Search for the cell housing the specified text and yield its [X, Y] center coordinate. 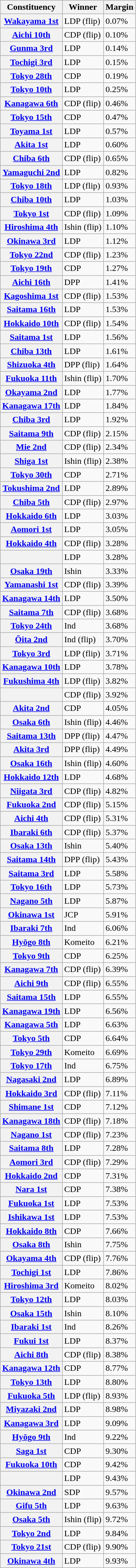
Osaka 13th [31, 846]
4.46% [119, 722]
Chiba 13th [31, 351]
Hyōgo 8th [31, 942]
7.11% [119, 1093]
0.57% [119, 131]
Wakayama 1st [31, 21]
Saitama 15th [31, 997]
1.09% [119, 213]
Tokyo 13th [31, 1382]
3.70% [119, 640]
Okayama 4th [31, 1258]
6.25% [119, 956]
7.38% [119, 1189]
Hiroshima 4th [31, 227]
Chiba 6th [31, 158]
5.40% [119, 846]
Ibaraki 6th [31, 832]
Hokkaido 6th [31, 516]
8.98% [119, 1409]
Ibaraki 1st [31, 1327]
7.28% [119, 1148]
0.47% [119, 117]
Yamanashi 1st [31, 584]
0.10% [119, 35]
Kanagawa 12th [31, 1368]
9.72% [119, 1520]
7.75% [119, 1244]
Aichi 10th [31, 35]
3.92% [119, 695]
Tokyo 15th [31, 117]
Nagano 5th [31, 901]
9.90% [119, 1547]
Nagasaki 2nd [31, 1080]
8.80% [119, 1382]
DPP [83, 282]
1.27% [119, 268]
Aichi 4th [31, 818]
Osaka 6th [31, 722]
9.30% [119, 1451]
Osaka 8th [31, 1244]
Tokyo 1st [31, 213]
Tokyo 21st [31, 1547]
0.65% [119, 158]
7.12% [119, 1107]
Kanagawa 5th [31, 1024]
1.23% [119, 255]
9.63% [119, 1506]
Mie 2nd [31, 447]
Aomori 3rd [31, 1162]
Winner [83, 7]
Saitama 1st [31, 337]
3.82% [119, 681]
Ibaraki 7th [31, 928]
Tokyo 30th [31, 475]
Kanagawa 14th [31, 598]
Fukuoka 5th [31, 1396]
Chiba 10th [31, 200]
4.82% [119, 791]
4.68% [119, 777]
2.97% [119, 502]
7.86% [119, 1272]
Nagano 1st [31, 1135]
Aichi 16th [31, 282]
Gifu 5th [31, 1506]
Saitama 16th [31, 310]
Tokushima 2nd [31, 488]
Osaka 16th [31, 763]
1.03% [119, 200]
2.15% [119, 433]
Hokkaido 4th [31, 543]
7.76% [119, 1258]
1.56% [119, 337]
Tokyo 2nd [31, 1533]
5.73% [119, 887]
5.58% [119, 873]
Chiba 3rd [31, 420]
Tokyo 17th [31, 1066]
1.10% [119, 227]
5.87% [119, 901]
9.09% [119, 1423]
Tochigi 1st [31, 1272]
Hokkaido 12th [31, 777]
Saitama 13th [31, 736]
0.19% [119, 76]
Tokyo 5th [31, 1038]
6.63% [119, 1024]
0.60% [119, 144]
9.84% [119, 1533]
Ind (flip) [83, 640]
Tokyo 9th [31, 956]
6.89% [119, 1080]
Saitama 14th [31, 860]
5.15% [119, 804]
8.10% [119, 1313]
8.77% [119, 1368]
8.93% [119, 1396]
Akita 3rd [31, 750]
2.38% [119, 461]
6.64% [119, 1038]
Shiga 1st [31, 461]
Hyōgo 9th [31, 1437]
Tochigi 3rd [31, 62]
6.75% [119, 1066]
Hokkaido 10th [31, 323]
Nara 1st [31, 1189]
Kanagawa 3rd [31, 1423]
0.15% [119, 62]
1.54% [119, 323]
Aichi 9th [31, 983]
1.77% [119, 392]
1.64% [119, 364]
1.92% [119, 420]
Kanagawa 17th [31, 406]
SDP [83, 1492]
Kanagawa 6th [31, 103]
Fukuoka 11th [31, 378]
Osaka 15th [31, 1313]
8.38% [119, 1355]
1.41% [119, 282]
2.89% [119, 488]
4.60% [119, 763]
Tokyo 16th [31, 887]
Okinawa 1st [31, 915]
Saitama 8th [31, 1148]
Akita 2nd [31, 708]
Aichi 8th [31, 1355]
9.42% [119, 1464]
5.43% [119, 860]
7.29% [119, 1162]
Kanagawa 10th [31, 667]
0.82% [119, 172]
5.37% [119, 832]
0.14% [119, 48]
Shimane 1st [31, 1107]
4.49% [119, 750]
7.23% [119, 1135]
Toyama 1st [31, 131]
Tokyo 22nd [31, 255]
Miyazaki 2nd [31, 1409]
0.07% [119, 21]
Akita 1st [31, 144]
Kanagawa 19th [31, 1011]
Aomori 1st [31, 530]
3.71% [119, 653]
Hiroshima 3rd [31, 1286]
Kanagawa 7th [31, 969]
0.46% [119, 103]
Tokyo 3rd [31, 653]
6.39% [119, 969]
1.70% [119, 378]
Shizuoka 4th [31, 364]
3.50% [119, 598]
Fukui 1st [31, 1341]
1.84% [119, 406]
7.18% [119, 1121]
Kagoshima 1st [31, 296]
9.43% [119, 1478]
5.91% [119, 915]
Yamaguchi 2nd [31, 172]
Osaka 5th [31, 1520]
9.22% [119, 1437]
Hokkaido 2nd [31, 1176]
0.25% [119, 90]
7.31% [119, 1176]
Ōita 2nd [31, 640]
Tokyo 18th [31, 186]
4.05% [119, 708]
9.57% [119, 1492]
3.78% [119, 667]
4.47% [119, 736]
Okinawa 3rd [31, 241]
Tokyo 29th [31, 1052]
Okinawa 2nd [31, 1492]
JCP [83, 915]
Tokyo 28th [31, 76]
Saitama 3rd [31, 873]
Saga 1st [31, 1451]
Fukuoka 2nd [31, 804]
3.03% [119, 516]
Saitama 7th [31, 612]
Ishikawa 1st [31, 1217]
Constituency [31, 7]
3.39% [119, 584]
6.69% [119, 1052]
Kanagawa 18th [31, 1121]
Fukushima 4th [31, 681]
6.06% [119, 928]
8.03% [119, 1300]
6.56% [119, 1011]
Okinawa 4th [31, 1561]
Margin [119, 7]
Tokyo 24th [31, 626]
Fukuoka 1st [31, 1203]
Tokyo 19th [31, 268]
6.21% [119, 942]
Niigata 3rd [31, 791]
Hokkaido 3rd [31, 1093]
Gunma 3rd [31, 48]
Saitama 9th [31, 433]
8.37% [119, 1341]
9.93% [119, 1561]
1.61% [119, 351]
Fukuoka 10th [31, 1464]
2.34% [119, 447]
Tokyo 12th [31, 1300]
Chiba 5th [31, 502]
3.33% [119, 571]
Osaka 19th [31, 571]
7.66% [119, 1231]
5.31% [119, 818]
3.05% [119, 530]
1.12% [119, 241]
0.93% [119, 186]
Hokkaido 8th [31, 1231]
8.02% [119, 1286]
8.26% [119, 1327]
2.71% [119, 475]
Tokyo 10th [31, 90]
Okayama 2nd [31, 392]
